Scan for the cell matching the given text and deliver its [x, y] coordinate at center. 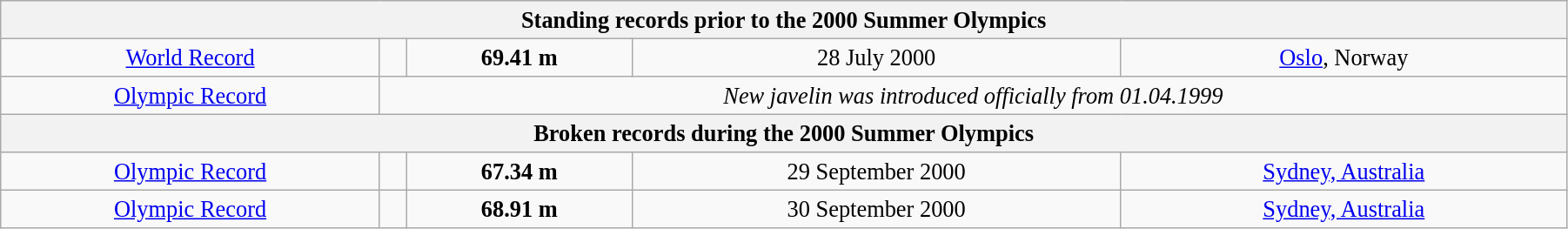
28 July 2000 [876, 57]
Oslo, Norway [1344, 57]
68.91 m [519, 209]
New javelin was introduced officially from 01.04.1999 [973, 95]
World Record [191, 57]
29 September 2000 [876, 172]
Broken records during the 2000 Summer Olympics [784, 133]
30 September 2000 [876, 209]
Standing records prior to the 2000 Summer Olympics [784, 19]
69.41 m [519, 57]
67.34 m [519, 172]
